Determine the (X, Y) coordinate at the center of the cell enclosing the given text.  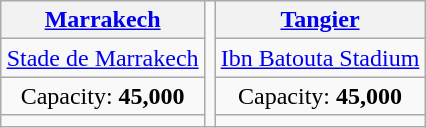
Marrakech (102, 20)
Stade de Marrakech (102, 58)
Tangier (320, 20)
Ibn Batouta Stadium (320, 58)
